Provide the [X, Y] coordinate of the cell's center where the given text is located.  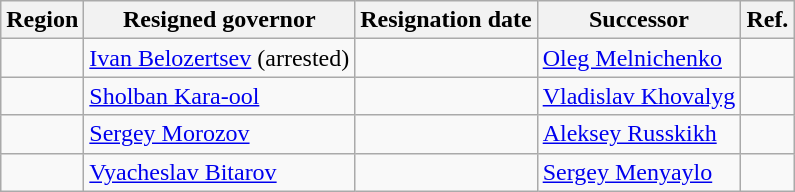
Sergey Morozov [220, 134]
Aleksey Russkikh [639, 134]
Sholban Kara-ool [220, 96]
Sergey Menyaylo [639, 172]
Ivan Belozertsev (arrested) [220, 58]
Ref. [768, 20]
Resigned governor [220, 20]
Vladislav Khovalyg [639, 96]
Vyacheslav Bitarov [220, 172]
Region [42, 20]
Resignation date [446, 20]
Successor [639, 20]
Oleg Melnichenko [639, 58]
